Identify which cell holds the provided text, then report its (X, Y) central coordinate. 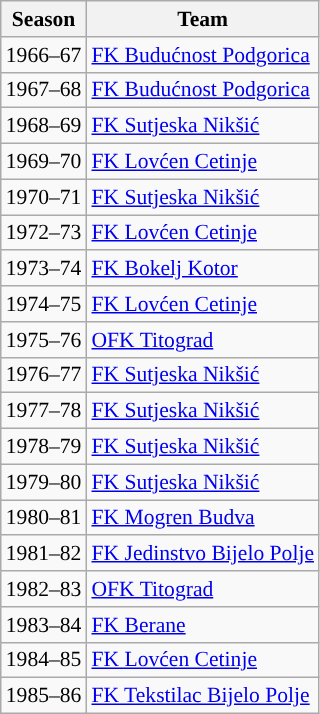
1979–80 (44, 482)
1981–82 (44, 554)
Team (202, 19)
1982–83 (44, 589)
FK Mogren Budva (202, 518)
1968–69 (44, 126)
1976–77 (44, 375)
FK Berane (202, 625)
FK Tekstilac Bijelo Polje (202, 696)
1980–81 (44, 518)
1984–85 (44, 660)
1975–76 (44, 340)
1967–68 (44, 90)
1978–79 (44, 447)
1974–75 (44, 304)
1970–71 (44, 197)
1972–73 (44, 233)
1983–84 (44, 625)
Season (44, 19)
1973–74 (44, 269)
1969–70 (44, 162)
FK Bokelj Kotor (202, 269)
1977–78 (44, 411)
1966–67 (44, 55)
1985–86 (44, 696)
FK Jedinstvo Bijelo Polje (202, 554)
